For the text-containing cell, return its midpoint in [x, y] coordinate format. 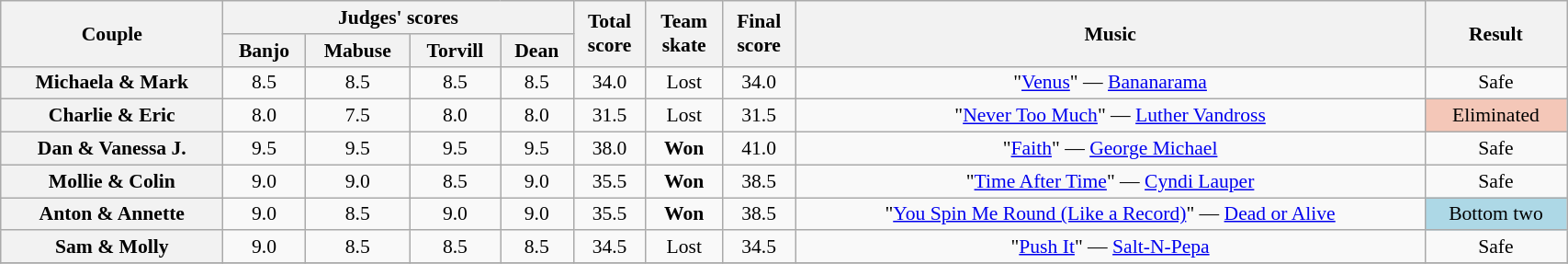
Judges' scores [399, 17]
"Never Too Much" — Luther Vandross [1110, 116]
Couple [112, 33]
Anton & Annette [112, 214]
Teamskate [683, 33]
Torvill [455, 51]
Finalscore [759, 33]
Totalscore [610, 33]
Charlie & Eric [112, 116]
Music [1110, 33]
"Time After Time" — Cyndi Lauper [1110, 181]
Sam & Molly [112, 247]
Michaela & Mark [112, 83]
Banjo [265, 51]
"You Spin Me Round (Like a Record)" — Dead or Alive [1110, 214]
41.0 [759, 149]
Dan & Vanessa J. [112, 149]
Result [1495, 33]
Eliminated [1495, 116]
Bottom two [1495, 214]
"Venus" — Bananarama [1110, 83]
38.0 [610, 149]
"Push It" — Salt-N-Pepa [1110, 247]
Mabuse [357, 51]
Dean [536, 51]
7.5 [357, 116]
"Faith" — George Michael [1110, 149]
Mollie & Colin [112, 181]
